Identify which cell holds the provided text, then report its [X, Y] central coordinate. 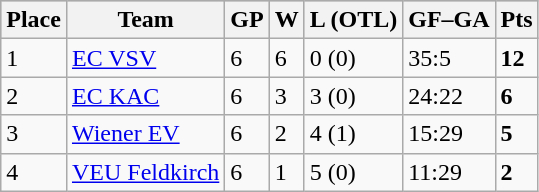
EC VSV [145, 58]
35:5 [449, 58]
GF–GA [449, 20]
EC KAC [145, 96]
4 (1) [353, 134]
24:22 [449, 96]
4 [34, 172]
11:29 [449, 172]
Pts [516, 20]
W [286, 20]
GP [247, 20]
VEU Feldkirch [145, 172]
Wiener EV [145, 134]
Place [34, 20]
L (OTL) [353, 20]
15:29 [449, 134]
3 (0) [353, 96]
5 (0) [353, 172]
12 [516, 58]
Team [145, 20]
5 [516, 134]
0 (0) [353, 58]
